Locate the cell with the specified text and output its (X, Y) center coordinate. 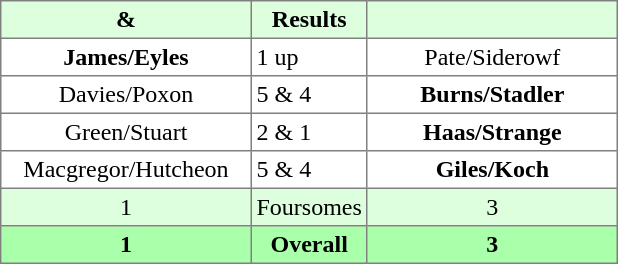
1 up (309, 57)
& (126, 20)
James/Eyles (126, 57)
2 & 1 (309, 132)
Giles/Koch (492, 170)
Green/Stuart (126, 132)
Pate/Siderowf (492, 57)
Burns/Stadler (492, 95)
Davies/Poxon (126, 95)
Foursomes (309, 207)
Overall (309, 245)
Haas/Strange (492, 132)
Results (309, 20)
Macgregor/Hutcheon (126, 170)
